For the text-containing cell, return its midpoint in (X, Y) coordinate format. 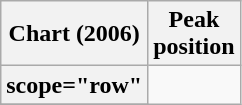
scope="row" (74, 85)
Chart (2006) (74, 34)
Peakposition (194, 34)
